Scan for the cell matching the given text and deliver its (X, Y) coordinate at center. 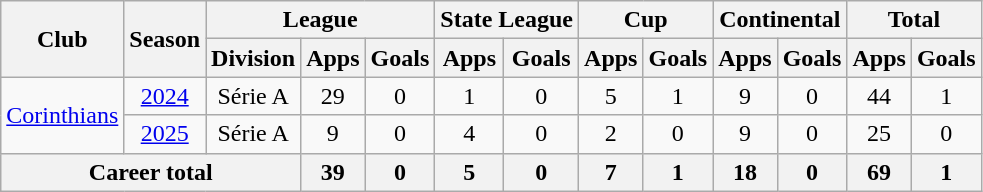
18 (745, 172)
State League (507, 20)
25 (879, 134)
Division (254, 58)
2025 (165, 134)
League (320, 20)
29 (333, 96)
Cup (646, 20)
Club (62, 39)
Career total (151, 172)
7 (611, 172)
39 (333, 172)
2024 (165, 96)
Corinthians (62, 115)
Continental (780, 20)
Total (914, 20)
Season (165, 39)
2 (611, 134)
4 (470, 134)
44 (879, 96)
69 (879, 172)
